For the text-containing cell, return its midpoint in (x, y) coordinate format. 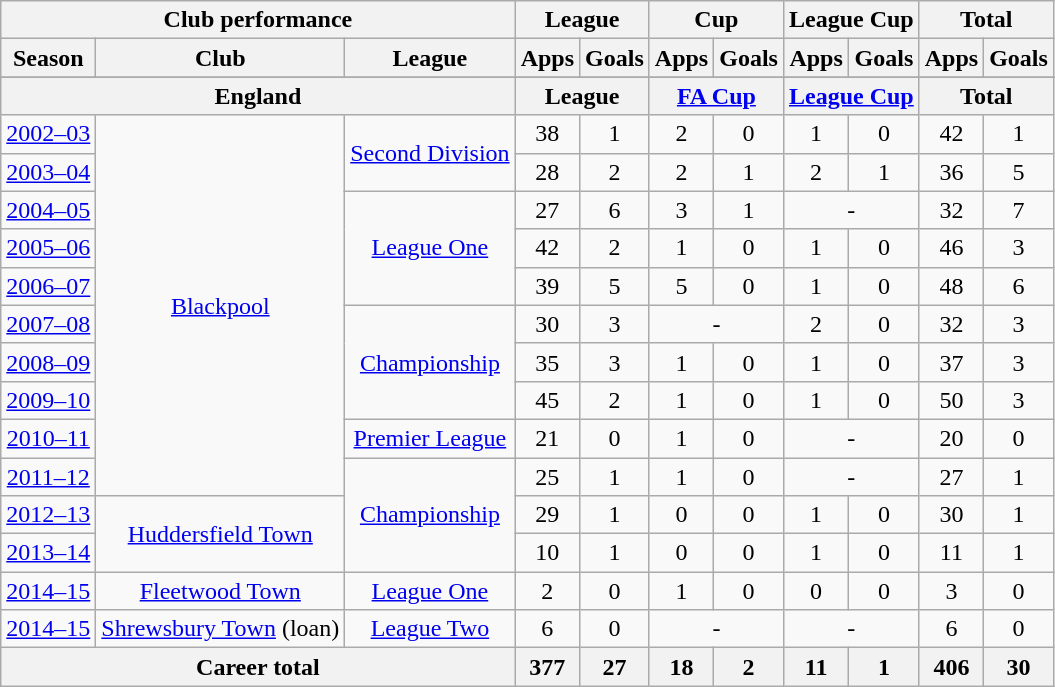
Huddersfield Town (220, 534)
Career total (258, 667)
2012–13 (48, 515)
21 (547, 438)
2011–12 (48, 477)
2005–06 (48, 248)
England (258, 96)
Club (220, 58)
Second Division (430, 153)
39 (547, 286)
45 (547, 400)
Shrewsbury Town (loan) (220, 629)
36 (951, 172)
18 (681, 667)
7 (1019, 210)
28 (547, 172)
Cup (716, 20)
FA Cup (716, 96)
2010–11 (48, 438)
377 (547, 667)
406 (951, 667)
Season (48, 58)
2008–09 (48, 362)
2009–10 (48, 400)
50 (951, 400)
2013–14 (48, 553)
29 (547, 515)
2006–07 (48, 286)
20 (951, 438)
25 (547, 477)
Premier League (430, 438)
46 (951, 248)
2004–05 (48, 210)
Blackpool (220, 306)
2003–04 (48, 172)
League Two (430, 629)
38 (547, 134)
Fleetwood Town (220, 591)
Club performance (258, 20)
35 (547, 362)
2007–08 (48, 324)
10 (547, 553)
48 (951, 286)
2002–03 (48, 134)
37 (951, 362)
